For the text-containing cell, return its midpoint in (x, y) coordinate format. 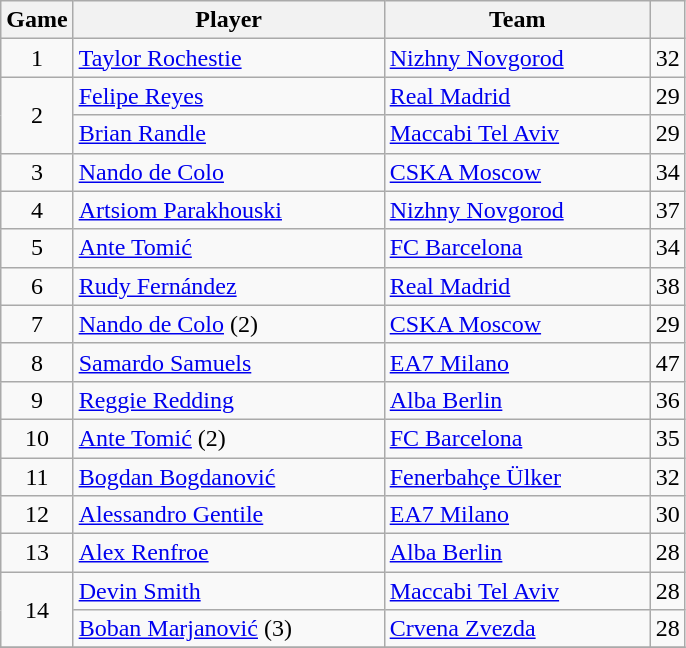
7 (37, 324)
Devin Smith (228, 591)
10 (37, 438)
38 (668, 286)
Crvena Zvezda (517, 629)
36 (668, 400)
Felipe Reyes (228, 96)
8 (37, 362)
30 (668, 515)
35 (668, 438)
47 (668, 362)
5 (37, 248)
Reggie Redding (228, 400)
Alex Renfroe (228, 553)
Boban Marjanović (3) (228, 629)
Brian Randle (228, 134)
14 (37, 610)
Nando de Colo (228, 172)
3 (37, 172)
Player (228, 20)
Taylor Rochestie (228, 58)
11 (37, 477)
Rudy Fernández (228, 286)
Nando de Colo (2) (228, 324)
4 (37, 210)
1 (37, 58)
2 (37, 115)
Artsiom Parakhouski (228, 210)
Alessandro Gentile (228, 515)
Team (517, 20)
Ante Tomić (2) (228, 438)
9 (37, 400)
37 (668, 210)
Bogdan Bogdanović (228, 477)
12 (37, 515)
Ante Tomić (228, 248)
6 (37, 286)
Samardo Samuels (228, 362)
Fenerbahçe Ülker (517, 477)
13 (37, 553)
Game (37, 20)
